Identify which cell holds the provided text, then report its [X, Y] central coordinate. 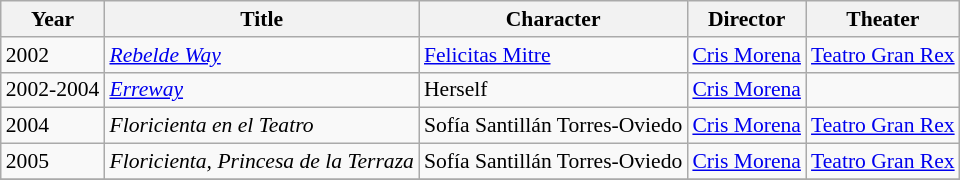
Felicitas Mitre [553, 55]
Rebelde Way [262, 55]
Character [553, 19]
Floricienta en el Teatro [262, 126]
2002 [53, 55]
2002-2004 [53, 90]
Title [262, 19]
Theater [883, 19]
Year [53, 19]
Erreway [262, 90]
Director [746, 19]
2005 [53, 162]
Floricienta, Princesa de la Terraza [262, 162]
2004 [53, 126]
Herself [553, 90]
